Pinpoint the cell where the given text exists, returning its (x, y) midpoint coordinate. 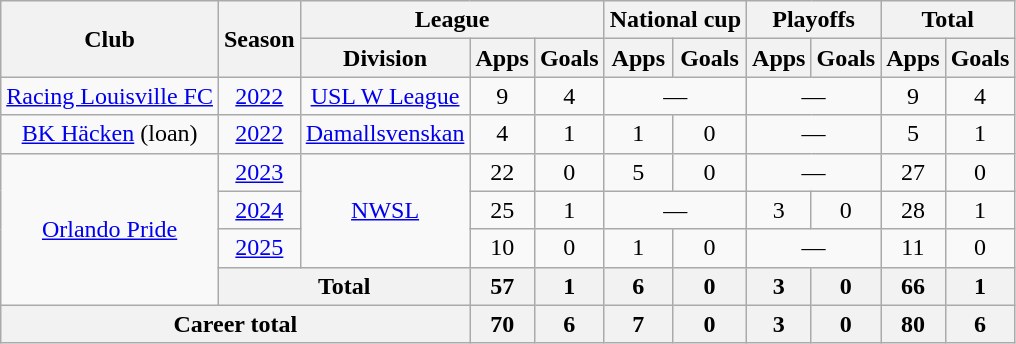
NWSL (385, 210)
22 (502, 172)
League (452, 20)
80 (913, 324)
10 (502, 248)
National cup (675, 20)
Orlando Pride (110, 229)
28 (913, 210)
70 (502, 324)
Racing Louisville FC (110, 96)
66 (913, 286)
57 (502, 286)
Division (385, 58)
7 (638, 324)
BK Häcken (loan) (110, 134)
11 (913, 248)
USL W League (385, 96)
2023 (259, 172)
Club (110, 39)
27 (913, 172)
Career total (236, 324)
2024 (259, 210)
Damallsvenskan (385, 134)
Playoffs (814, 20)
25 (502, 210)
Season (259, 39)
2025 (259, 248)
